Pinpoint the cell where the given text exists, returning its [x, y] midpoint coordinate. 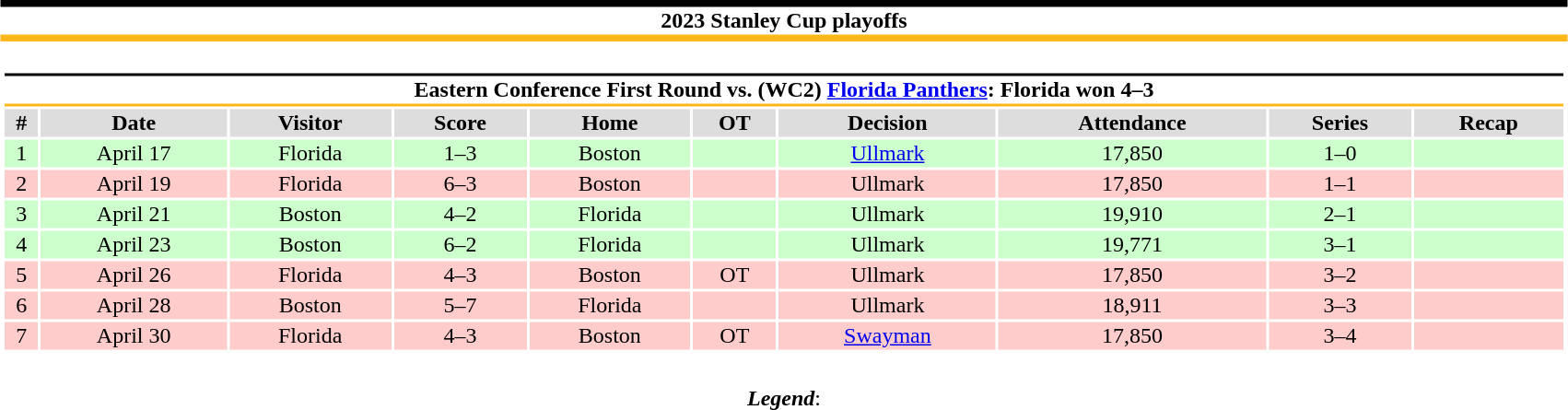
2–1 [1340, 215]
April 23 [134, 244]
# [21, 123]
3–3 [1340, 305]
1–1 [1340, 183]
7 [21, 336]
April 21 [134, 215]
April 30 [134, 336]
4–2 [460, 215]
1–3 [460, 154]
Decision [888, 123]
1–0 [1340, 154]
19,771 [1132, 244]
1 [21, 154]
3–1 [1340, 244]
3–2 [1340, 275]
3–4 [1340, 336]
6 [21, 305]
6–3 [460, 183]
Attendance [1132, 123]
6–2 [460, 244]
Eastern Conference First Round vs. (WC2) Florida Panthers: Florida won 4–3 [783, 90]
Date [134, 123]
April 19 [134, 183]
Swayman [888, 336]
4 [21, 244]
Visitor [310, 123]
April 28 [134, 305]
5–7 [460, 305]
Score [460, 123]
19,910 [1132, 215]
3 [21, 215]
Series [1340, 123]
5 [21, 275]
Home [610, 123]
2023 Stanley Cup playoffs [784, 20]
2 [21, 183]
18,911 [1132, 305]
Recap [1489, 123]
April 17 [134, 154]
April 26 [134, 275]
